Determine the (x, y) coordinate at the center of the cell enclosing the given text.  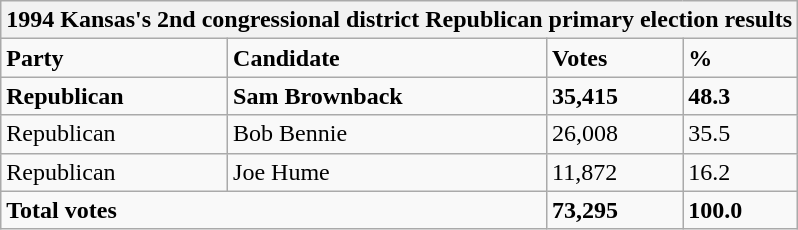
Joe Hume (388, 172)
73,295 (615, 210)
Sam Brownback (388, 96)
26,008 (615, 134)
1994 Kansas's 2nd congressional district Republican primary election results (400, 20)
% (740, 58)
35,415 (615, 96)
Party (114, 58)
Candidate (388, 58)
16.2 (740, 172)
11,872 (615, 172)
Bob Bennie (388, 134)
100.0 (740, 210)
Votes (615, 58)
48.3 (740, 96)
35.5 (740, 134)
Total votes (274, 210)
